Return [x, y] of the center of cell containing provided text 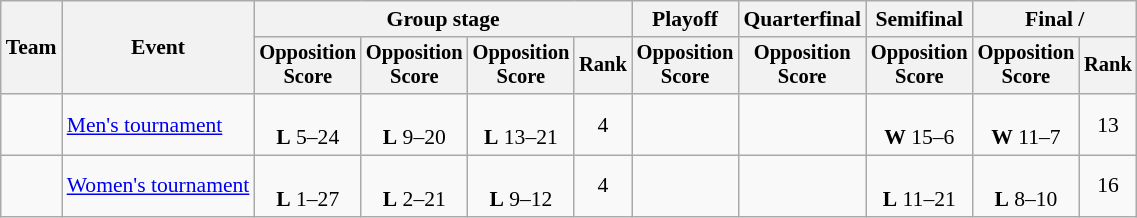
L 5–24 [308, 124]
16 [1108, 186]
Quarterfinal [802, 19]
13 [1108, 124]
L 13–21 [522, 124]
L 9–20 [414, 124]
W 15–6 [920, 124]
L 2–21 [414, 186]
Event [158, 48]
W 11–7 [1026, 124]
Group stage [442, 19]
L 8–10 [1026, 186]
Team [32, 48]
Final / [1055, 19]
Playoff [686, 19]
Semifinal [920, 19]
Women's tournament [158, 186]
L 1–27 [308, 186]
Men's tournament [158, 124]
L 9–12 [522, 186]
L 11–21 [920, 186]
